Extract the (x, y) coordinate from the center of the cell holding the provided text.  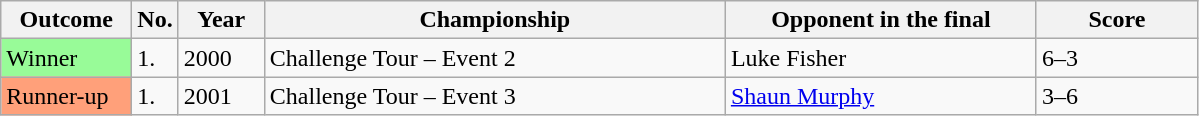
2001 (221, 96)
3–6 (1116, 96)
Challenge Tour – Event 3 (494, 96)
Outcome (66, 20)
Runner-up (66, 96)
Year (221, 20)
Opponent in the final (880, 20)
Luke Fisher (880, 58)
2000 (221, 58)
6–3 (1116, 58)
Shaun Murphy (880, 96)
No. (155, 20)
Challenge Tour – Event 2 (494, 58)
Winner (66, 58)
Championship (494, 20)
Score (1116, 20)
